Search for the cell housing the specified text and yield its (x, y) center coordinate. 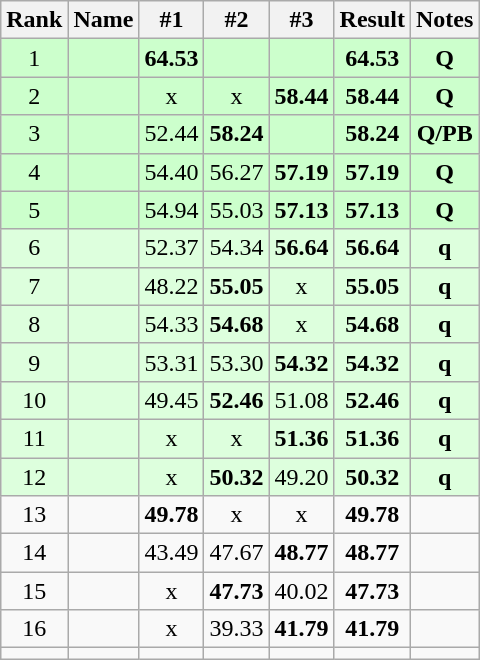
14 (34, 553)
16 (34, 629)
Notes (444, 20)
52.44 (172, 134)
53.30 (236, 362)
6 (34, 248)
7 (34, 286)
39.33 (236, 629)
54.40 (172, 172)
51.08 (302, 400)
9 (34, 362)
8 (34, 324)
1 (34, 58)
#1 (172, 20)
11 (34, 438)
54.94 (172, 210)
Q/PB (444, 134)
53.31 (172, 362)
#3 (302, 20)
54.33 (172, 324)
49.45 (172, 400)
3 (34, 134)
40.02 (302, 591)
52.37 (172, 248)
54.34 (236, 248)
Result (372, 20)
56.27 (236, 172)
10 (34, 400)
47.67 (236, 553)
49.20 (302, 477)
Rank (34, 20)
13 (34, 515)
15 (34, 591)
43.49 (172, 553)
2 (34, 96)
#2 (236, 20)
48.22 (172, 286)
Name (104, 20)
12 (34, 477)
5 (34, 210)
55.03 (236, 210)
4 (34, 172)
